For the text-containing cell, return its midpoint in [X, Y] coordinate format. 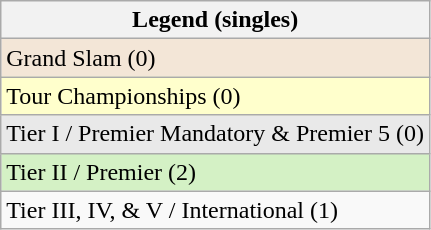
Tier I / Premier Mandatory & Premier 5 (0) [216, 134]
Tier III, IV, & V / International (1) [216, 210]
Legend (singles) [216, 20]
Tier II / Premier (2) [216, 172]
Grand Slam (0) [216, 58]
Tour Championships (0) [216, 96]
